Extract the [X, Y] coordinate from the center of the cell holding the provided text.  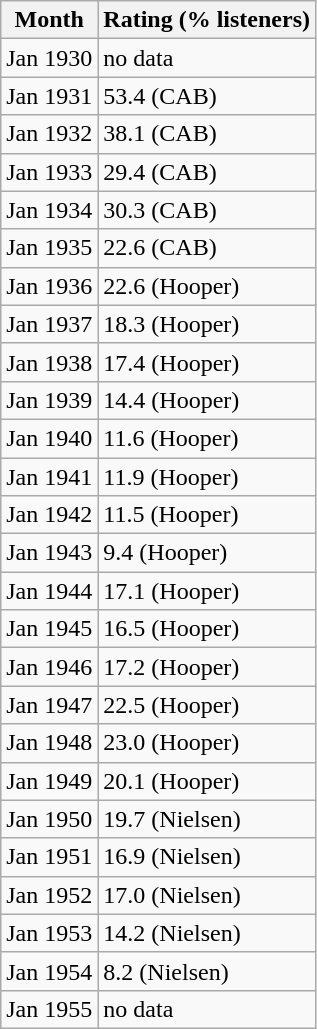
Jan 1951 [50, 857]
14.2 (Nielsen) [207, 933]
Jan 1940 [50, 438]
9.4 (Hooper) [207, 553]
Jan 1934 [50, 210]
22.6 (Hooper) [207, 286]
Jan 1954 [50, 971]
17.1 (Hooper) [207, 591]
Jan 1948 [50, 743]
20.1 (Hooper) [207, 781]
38.1 (CAB) [207, 134]
Jan 1950 [50, 819]
Jan 1943 [50, 553]
Jan 1952 [50, 895]
Jan 1947 [50, 705]
Rating (% listeners) [207, 20]
Jan 1935 [50, 248]
Jan 1937 [50, 324]
Jan 1955 [50, 1009]
Jan 1945 [50, 629]
Jan 1946 [50, 667]
Jan 1932 [50, 134]
30.3 (CAB) [207, 210]
Jan 1938 [50, 362]
Month [50, 20]
53.4 (CAB) [207, 96]
Jan 1939 [50, 400]
Jan 1930 [50, 58]
17.4 (Hooper) [207, 362]
29.4 (CAB) [207, 172]
22.6 (CAB) [207, 248]
Jan 1942 [50, 515]
Jan 1949 [50, 781]
16.5 (Hooper) [207, 629]
11.5 (Hooper) [207, 515]
Jan 1933 [50, 172]
11.9 (Hooper) [207, 477]
Jan 1941 [50, 477]
14.4 (Hooper) [207, 400]
17.2 (Hooper) [207, 667]
18.3 (Hooper) [207, 324]
Jan 1931 [50, 96]
11.6 (Hooper) [207, 438]
16.9 (Nielsen) [207, 857]
22.5 (Hooper) [207, 705]
Jan 1953 [50, 933]
Jan 1944 [50, 591]
8.2 (Nielsen) [207, 971]
19.7 (Nielsen) [207, 819]
23.0 (Hooper) [207, 743]
17.0 (Nielsen) [207, 895]
Jan 1936 [50, 286]
